Return the [X, Y] coordinate for the center point of the cell that contains the specified text.  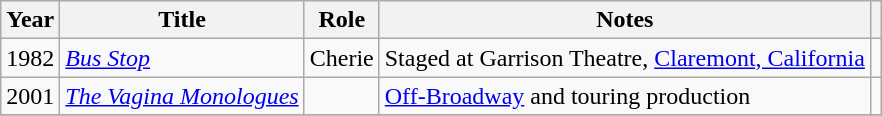
Cherie [342, 58]
The Vagina Monologues [182, 96]
Off-Broadway and touring production [624, 96]
Title [182, 20]
Notes [624, 20]
Staged at Garrison Theatre, Claremont, California [624, 58]
2001 [30, 96]
Bus Stop [182, 58]
Year [30, 20]
1982 [30, 58]
Role [342, 20]
